Detect which cell encompasses the target text, then output its (X, Y) center coordinate. 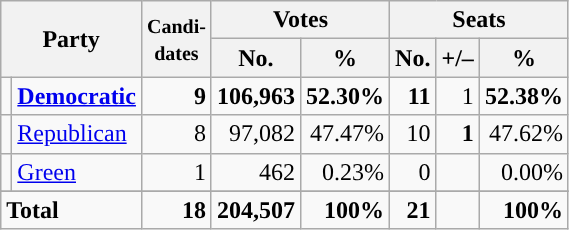
Party (72, 39)
Republican (77, 134)
Democratic (77, 96)
0 (413, 172)
21 (413, 210)
97,082 (256, 134)
10 (413, 134)
47.62% (524, 134)
8 (176, 134)
9 (176, 96)
Votes (300, 20)
52.30% (344, 96)
0.23% (344, 172)
Total (72, 210)
204,507 (256, 210)
Candi-dates (176, 39)
0.00% (524, 172)
462 (256, 172)
47.47% (344, 134)
Seats (480, 20)
Green (77, 172)
52.38% (524, 96)
11 (413, 96)
+/– (458, 58)
106,963 (256, 96)
18 (176, 210)
